Search for the cell housing the specified text and yield its (X, Y) center coordinate. 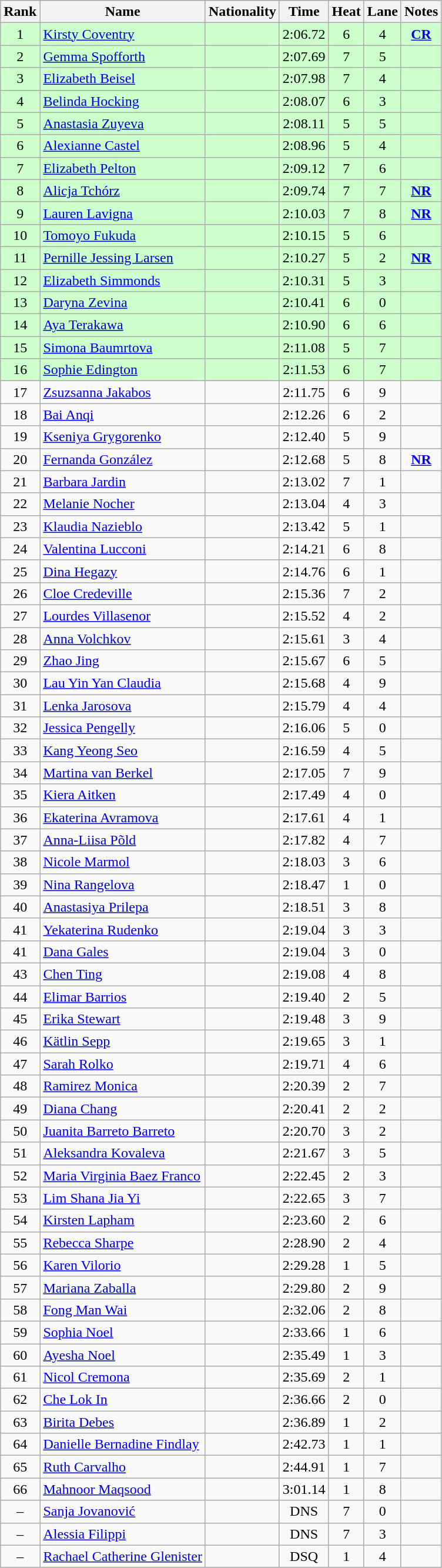
22 (20, 504)
2:09.74 (304, 191)
2:06.72 (304, 34)
2:10.90 (304, 325)
Gemma Spofforth (123, 56)
38 (20, 862)
Elizabeth Beisel (123, 79)
2:33.66 (304, 1332)
2:22.65 (304, 1198)
Alicja Tchórz (123, 191)
2:18.03 (304, 862)
Daryna Zevina (123, 303)
2:20.39 (304, 1086)
53 (20, 1198)
37 (20, 840)
24 (20, 549)
Bai Anqi (123, 415)
Juanita Barreto Barreto (123, 1131)
Cloe Credeville (123, 593)
21 (20, 482)
2:07.98 (304, 79)
Rebecca Sharpe (123, 1243)
Mahnoor Maqsood (123, 1489)
2:44.91 (304, 1467)
2:15.61 (304, 638)
Che Lok In (123, 1400)
2:11.08 (304, 348)
32 (20, 728)
2:17.82 (304, 840)
2:11.53 (304, 370)
2:10.31 (304, 281)
2:18.47 (304, 885)
Fong Man Wai (123, 1310)
23 (20, 526)
2:08.96 (304, 146)
2:14.21 (304, 549)
DSQ (304, 1556)
Kätlin Sepp (123, 1042)
2:35.69 (304, 1377)
Alessia Filippi (123, 1534)
2:15.79 (304, 706)
Kirsten Lapham (123, 1220)
Anastasiya Prilepa (123, 907)
2:10.41 (304, 303)
2:13.02 (304, 482)
35 (20, 795)
Ruth Carvalho (123, 1467)
Martina van Berkel (123, 773)
2:15.36 (304, 593)
2:16.06 (304, 728)
2:36.66 (304, 1400)
12 (20, 281)
2:08.07 (304, 101)
2:11.75 (304, 392)
2:13.42 (304, 526)
55 (20, 1243)
34 (20, 773)
Yekaterina Rudenko (123, 929)
17 (20, 392)
Sophia Noel (123, 1332)
20 (20, 459)
CR (421, 34)
2:42.73 (304, 1444)
Rank (20, 12)
2:10.03 (304, 213)
2:10.15 (304, 235)
39 (20, 885)
3:01.14 (304, 1489)
Dina Hegazy (123, 571)
Klaudia Nazieblo (123, 526)
Zsuzsanna Jakabos (123, 392)
64 (20, 1444)
2:12.68 (304, 459)
43 (20, 974)
Valentina Lucconi (123, 549)
45 (20, 1019)
15 (20, 348)
Anna-Liisa Põld (123, 840)
Fernanda González (123, 459)
2:20.70 (304, 1131)
Lane (382, 12)
Lim Shana Jia Yi (123, 1198)
2:17.05 (304, 773)
2:10.27 (304, 258)
48 (20, 1086)
Lau Yin Yan Claudia (123, 683)
Chen Ting (123, 974)
29 (20, 661)
27 (20, 616)
13 (20, 303)
Lauren Lavigna (123, 213)
49 (20, 1109)
Melanie Nocher (123, 504)
26 (20, 593)
Maria Virginia Baez Franco (123, 1176)
59 (20, 1332)
18 (20, 415)
2:17.61 (304, 818)
52 (20, 1176)
Aleksandra Kovaleva (123, 1153)
Nicol Cremona (123, 1377)
Mariana Zaballa (123, 1287)
Rachael Catherine Glenister (123, 1556)
31 (20, 706)
28 (20, 638)
Erika Stewart (123, 1019)
14 (20, 325)
2:36.89 (304, 1422)
Nina Rangelova (123, 885)
2:07.69 (304, 56)
44 (20, 997)
19 (20, 437)
57 (20, 1287)
2:28.90 (304, 1243)
16 (20, 370)
2:17.49 (304, 795)
63 (20, 1422)
61 (20, 1377)
2:20.41 (304, 1109)
Kirsty Coventry (123, 34)
Elizabeth Pelton (123, 168)
2:19.48 (304, 1019)
Kiera Aitken (123, 795)
2:13.04 (304, 504)
Notes (421, 12)
Nicole Marmol (123, 862)
56 (20, 1265)
2:23.60 (304, 1220)
2:29.28 (304, 1265)
65 (20, 1467)
Nationality (242, 12)
2:29.80 (304, 1287)
60 (20, 1355)
11 (20, 258)
2:09.12 (304, 168)
Sanja Jovanović (123, 1512)
Heat (346, 12)
2:35.49 (304, 1355)
Diana Chang (123, 1109)
Name (123, 12)
2:32.06 (304, 1310)
Sarah Rolko (123, 1064)
46 (20, 1042)
Anna Volchkov (123, 638)
2:14.76 (304, 571)
58 (20, 1310)
2:18.51 (304, 907)
2:19.08 (304, 974)
Simona Baumrtova (123, 348)
Birita Debes (123, 1422)
2:08.11 (304, 124)
Zhao Jing (123, 661)
47 (20, 1064)
Lenka Jarosova (123, 706)
2:15.67 (304, 661)
25 (20, 571)
2:12.26 (304, 415)
Pernille Jessing Larsen (123, 258)
51 (20, 1153)
36 (20, 818)
Sophie Edington (123, 370)
Jessica Pengelly (123, 728)
2:15.52 (304, 616)
30 (20, 683)
2:16.59 (304, 750)
Barbara Jardin (123, 482)
Elimar Barrios (123, 997)
Elizabeth Simmonds (123, 281)
Time (304, 12)
2:19.71 (304, 1064)
54 (20, 1220)
Kang Yeong Seo (123, 750)
33 (20, 750)
Belinda Hocking (123, 101)
66 (20, 1489)
Ayesha Noel (123, 1355)
Danielle Bernadine Findlay (123, 1444)
2:22.45 (304, 1176)
Anastasia Zuyeva (123, 124)
Kseniya Grygorenko (123, 437)
Ekaterina Avramova (123, 818)
2:15.68 (304, 683)
50 (20, 1131)
Karen Vilorio (123, 1265)
2:21.67 (304, 1153)
2:12.40 (304, 437)
Aya Terakawa (123, 325)
40 (20, 907)
Lourdes Villasenor (123, 616)
2:19.65 (304, 1042)
Alexianne Castel (123, 146)
62 (20, 1400)
10 (20, 235)
Ramirez Monica (123, 1086)
Dana Gales (123, 952)
Tomoyo Fukuda (123, 235)
2:19.40 (304, 997)
